Extract the (x, y) coordinate from the center of the cell holding the provided text.  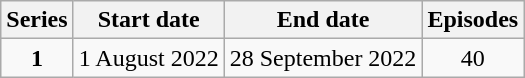
40 (473, 58)
28 September 2022 (323, 58)
1 August 2022 (148, 58)
1 (37, 58)
End date (323, 20)
Episodes (473, 20)
Series (37, 20)
Start date (148, 20)
